Identify which cell holds the provided text, then report its [x, y] central coordinate. 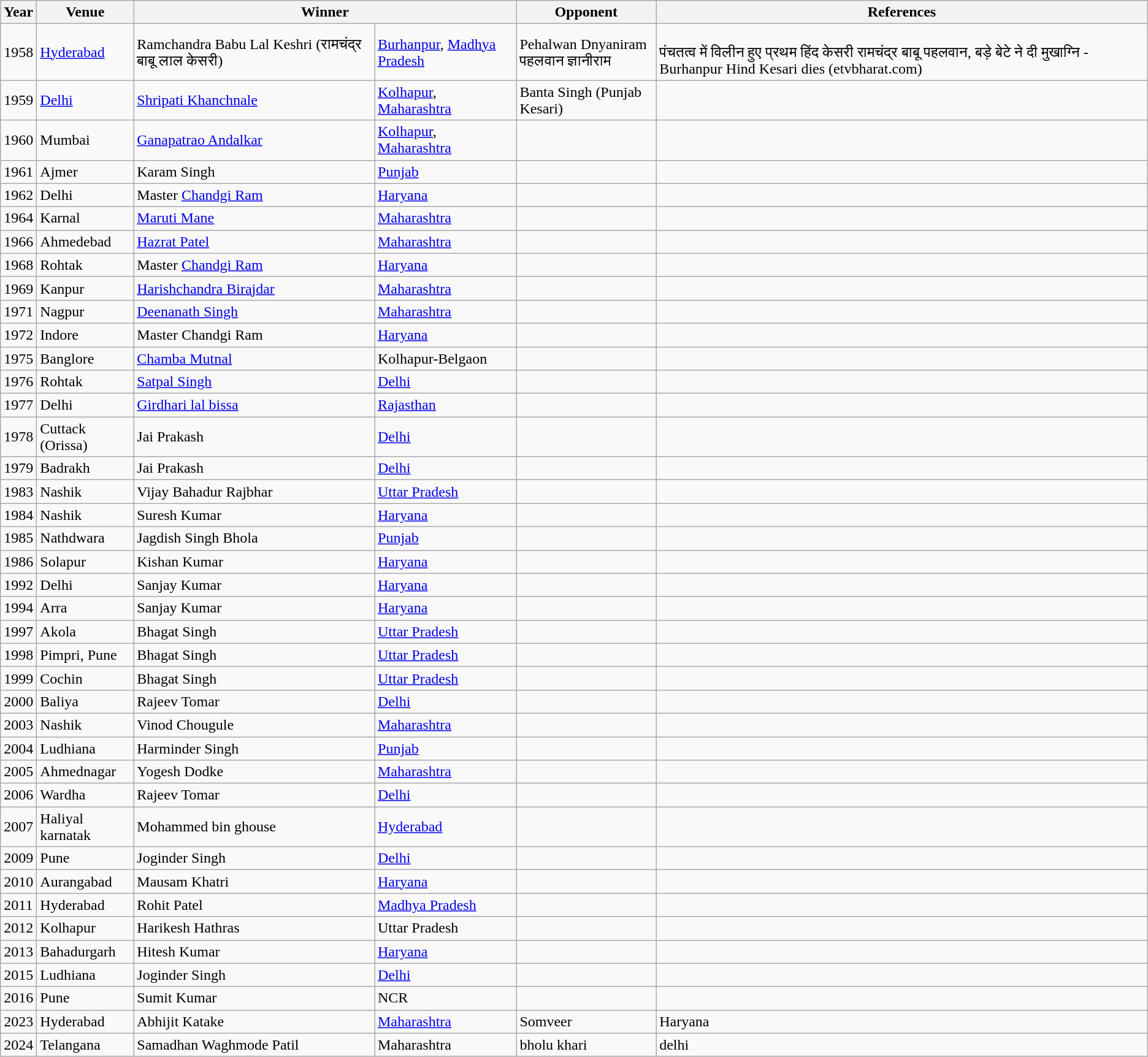
Cochin [85, 678]
Mohammed bin ghouse [254, 826]
1968 [18, 265]
2006 [18, 795]
Winner [325, 12]
Harminder Singh [254, 749]
Kolhapur-Belgaon [445, 359]
Maruti Mane [254, 218]
bholu khari [586, 1045]
1994 [18, 608]
Ganapatrao Andalkar [254, 140]
Venue [85, 12]
1961 [18, 172]
2010 [18, 882]
2023 [18, 1021]
1978 [18, 437]
2024 [18, 1045]
Satpal Singh [254, 382]
1966 [18, 242]
Indore [85, 335]
Deenanath Singh [254, 311]
Somveer [586, 1021]
Samadhan Waghmode Patil [254, 1045]
Nathdwara [85, 538]
2009 [18, 858]
पंचतत्व में विलीन हुए प्रथम हिंद केसरी रामचंद्र बाबू पहलवान, बड़े बेटे ने दी मुखाग्नि - Burhanpur Hind Kesari dies (etvbharat.com) [902, 52]
Year [18, 12]
Shripati Khanchnale [254, 101]
Cuttack (Orissa) [85, 437]
Suresh Kumar [254, 515]
Pehalwan Dnyaniramपहलवान ज्ञानीराम [586, 52]
1997 [18, 632]
1964 [18, 218]
1975 [18, 359]
NCR [445, 998]
Mausam Khatri [254, 882]
1972 [18, 335]
Akola [85, 632]
1976 [18, 382]
2012 [18, 928]
Hitesh Kumar [254, 952]
1998 [18, 655]
Banglore [85, 359]
2015 [18, 975]
Kolhapur [85, 928]
Wardha [85, 795]
Kishan Kumar [254, 562]
2003 [18, 725]
References [902, 12]
Nagpur [85, 311]
Mumbai [85, 140]
1960 [18, 140]
Rajasthan [445, 405]
Telangana [85, 1045]
2005 [18, 772]
Burhanpur, Madhya Pradesh [445, 52]
Vijay Bahadur Rajbhar [254, 492]
1979 [18, 468]
1984 [18, 515]
1962 [18, 195]
Madhya Pradesh [445, 905]
Ajmer [85, 172]
Arra [85, 608]
delhi [902, 1045]
1969 [18, 288]
Sumit Kumar [254, 998]
Girdhari lal bissa [254, 405]
2016 [18, 998]
Pimpri, Pune [85, 655]
1986 [18, 562]
Aurangabad [85, 882]
Chamba Mutnal [254, 359]
Vinod Chougule [254, 725]
Badrakh [85, 468]
Bahadurgarh [85, 952]
Haliyal karnatak [85, 826]
2013 [18, 952]
1992 [18, 585]
Abhijit Katake [254, 1021]
Yogesh Dodke [254, 772]
2000 [18, 701]
2004 [18, 749]
1985 [18, 538]
1958 [18, 52]
Opponent [586, 12]
1959 [18, 101]
Ahmednagar [85, 772]
Ahmedebad [85, 242]
Harikesh Hathras [254, 928]
Kanpur [85, 288]
Jagdish Singh Bhola [254, 538]
1977 [18, 405]
1971 [18, 311]
2011 [18, 905]
2007 [18, 826]
Hazrat Patel [254, 242]
Ramchandra Babu Lal Keshri (रामचंद्र बाबू लाल केसरी) [254, 52]
Karam Singh [254, 172]
1983 [18, 492]
1999 [18, 678]
Rohit Patel [254, 905]
Baliya [85, 701]
Banta Singh (Punjab Kesari) [586, 101]
Karnal [85, 218]
Solapur [85, 562]
Harishchandra Birajdar [254, 288]
